For the text-containing cell, return its midpoint in (x, y) coordinate format. 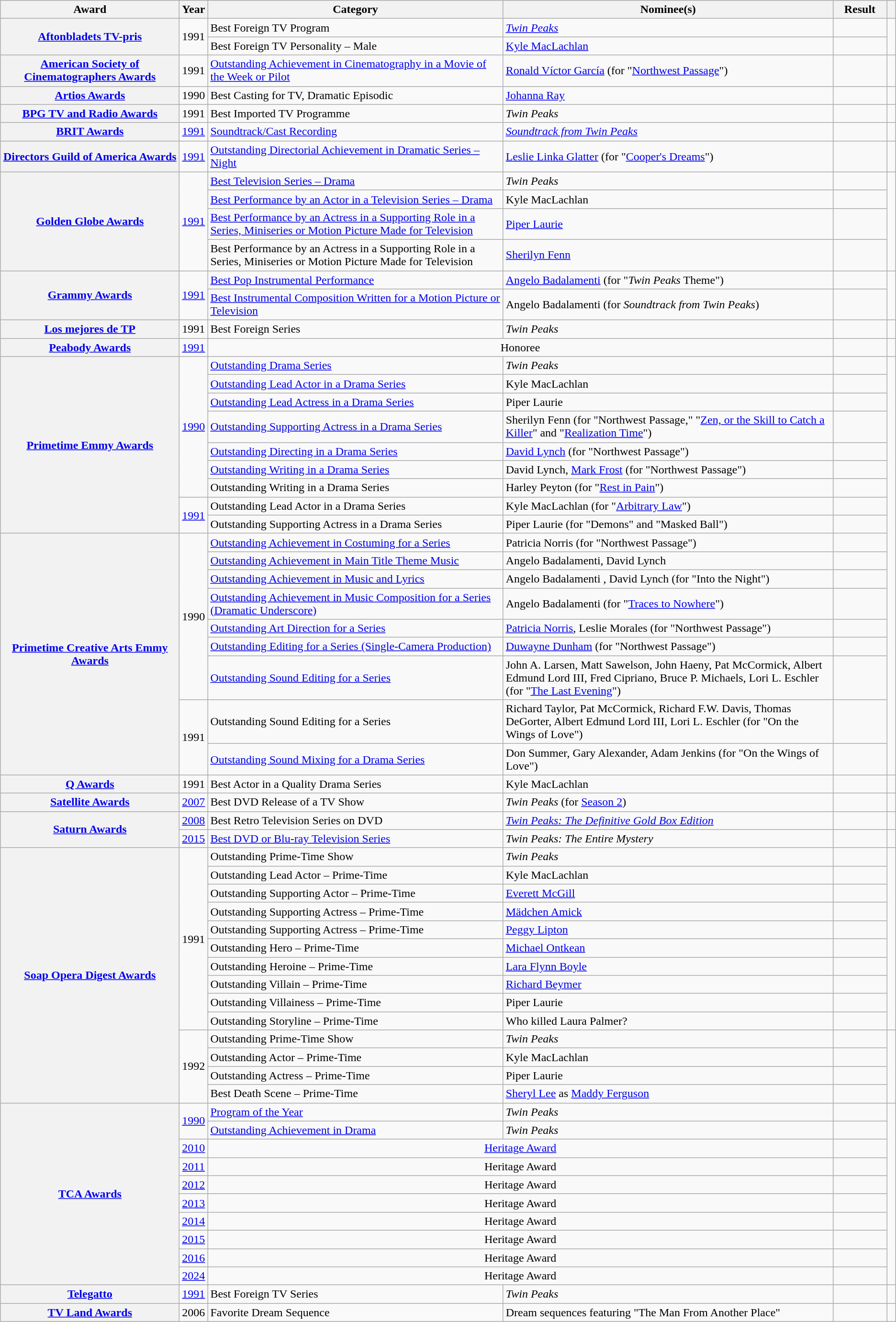
Kyle MacLachlan (for "Arbitrary Law") (668, 506)
Program of the Year (355, 1112)
Outstanding Heroine – Prime-Time (355, 966)
Best Television Series – Drama (355, 181)
2008 (193, 820)
Nominee(s) (668, 10)
2016 (193, 1257)
Outstanding Achievement in Music and Lyrics (355, 579)
Saturn Awards (90, 829)
Best Casting for TV, Dramatic Episodic (355, 95)
Outstanding Achievement in Music Composition for a Series (Dramatic Underscore) (355, 603)
1992 (193, 1066)
Outstanding Supporting Actor – Prime-Time (355, 893)
Telegatto (90, 1294)
Best DVD or Blu-ray Television Series (355, 839)
Year (193, 10)
Outstanding Sound Mixing for a Drama Series (355, 759)
Primetime Emmy Awards (90, 445)
David Lynch, Mark Frost (for "Northwest Passage") (668, 470)
Best Actor in a Quality Drama Series (355, 784)
Twin Peaks: The Definitive Gold Box Edition (668, 820)
Soap Opera Digest Awards (90, 975)
Q Awards (90, 784)
Angelo Badalamenti (for "Twin Peaks Theme") (668, 280)
Richard Beymer (668, 985)
Best Death Scene – Prime-Time (355, 1094)
2024 (193, 1276)
2013 (193, 1203)
Don Summer, Gary Alexander, Adam Jenkins (for "On the Wings of Love") (668, 759)
Artios Awards (90, 95)
Patricia Norris (for "Northwest Passage") (668, 542)
Mädchen Amick (668, 911)
Best Foreign TV Program (355, 28)
Outstanding Achievement in Cinematography in a Movie of the Week or Pilot (355, 71)
Leslie Linka Glatter (for "Cooper's Dreams") (668, 156)
Dream sequences featuring "The Man From Another Place" (668, 1312)
Twin Peaks (for Season 2) (668, 802)
Outstanding Drama Series (355, 366)
Angelo Badalamenti (for Soundtrack from Twin Peaks) (668, 304)
Category (355, 10)
Primetime Creative Arts Emmy Awards (90, 654)
Grammy Awards (90, 296)
Outstanding Achievement in Costuming for a Series (355, 542)
Best Instrumental Composition Written for a Motion Picture or Television (355, 304)
Favorite Dream Sequence (355, 1312)
Best Pop Instrumental Performance (355, 280)
Harley Peyton (for "Rest in Pain") (668, 488)
Twin Peaks: The Entire Mystery (668, 839)
BPG TV and Radio Awards (90, 113)
Los mejores de TP (90, 329)
Sherilyn Fenn (668, 255)
Award (90, 10)
Directors Guild of America Awards (90, 156)
TV Land Awards (90, 1312)
Lara Flynn Boyle (668, 966)
Duwayne Dunham (for "Northwest Passage") (668, 647)
Who killed Laura Palmer? (668, 1021)
Outstanding Villain – Prime-Time (355, 985)
Outstanding Actress – Prime-Time (355, 1076)
Angelo Badalamenti , David Lynch (for "Into the Night") (668, 579)
American Society of Cinematographers Awards (90, 71)
Golden Globe Awards (90, 221)
Outstanding Hero – Prime-Time (355, 948)
TCA Awards (90, 1194)
Outstanding Villainess – Prime-Time (355, 1003)
Outstanding Achievement in Main Title Theme Music (355, 560)
Peabody Awards (90, 347)
Best Retro Television Series on DVD (355, 820)
Outstanding Achievement in Drama (355, 1130)
Michael Ontkean (668, 948)
Best Foreign Series (355, 329)
Angelo Badalamenti, David Lynch (668, 560)
Johanna Ray (668, 95)
Outstanding Actor – Prime-Time (355, 1057)
David Lynch (for "Northwest Passage") (668, 451)
2012 (193, 1185)
Best Foreign TV Personality – Male (355, 46)
2006 (193, 1312)
Result (860, 10)
Piper Laurie (for "Demons" and "Masked Ball") (668, 524)
Ronald Víctor García (for "Northwest Passage") (668, 71)
Best Performance by an Actor in a Television Series – Drama (355, 199)
Peggy Lipton (668, 930)
Outstanding Directing in a Drama Series (355, 451)
Best Foreign TV Series (355, 1294)
Outstanding Editing for a Series (Single-Camera Production) (355, 647)
Best DVD Release of a TV Show (355, 802)
Best Imported TV Programme (355, 113)
Soundtrack/Cast Recording (355, 132)
2007 (193, 802)
Sherilyn Fenn (for "Northwest Passage," "Zen, or the Skill to Catch a Killer" and "Realization Time") (668, 427)
Satellite Awards (90, 802)
2011 (193, 1166)
Angelo Badalamenti (for "Traces to Nowhere") (668, 603)
Patricia Norris, Leslie Morales (for "Northwest Passage") (668, 628)
Honoree (520, 347)
2010 (193, 1148)
Everett McGill (668, 893)
Sheryl Lee as Maddy Ferguson (668, 1094)
Richard Taylor, Pat McCormick, Richard F.W. Davis, Thomas DeGorter, Albert Edmund Lord III, Lori L. Eschler (for "On the Wings of Love") (668, 722)
Soundtrack from Twin Peaks (668, 132)
BRIT Awards (90, 132)
Outstanding Lead Actress in a Drama Series (355, 402)
Outstanding Storyline – Prime-Time (355, 1021)
Aftonbladets TV-pris (90, 37)
Outstanding Lead Actor – Prime-Time (355, 875)
2014 (193, 1221)
Outstanding Directorial Achievement in Dramatic Series – Night (355, 156)
Outstanding Art Direction for a Series (355, 628)
